Return [X, Y] of the center of cell containing provided text 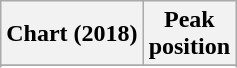
Peak position [189, 34]
Chart (2018) [72, 34]
